For the text-containing cell, return its midpoint in [x, y] coordinate format. 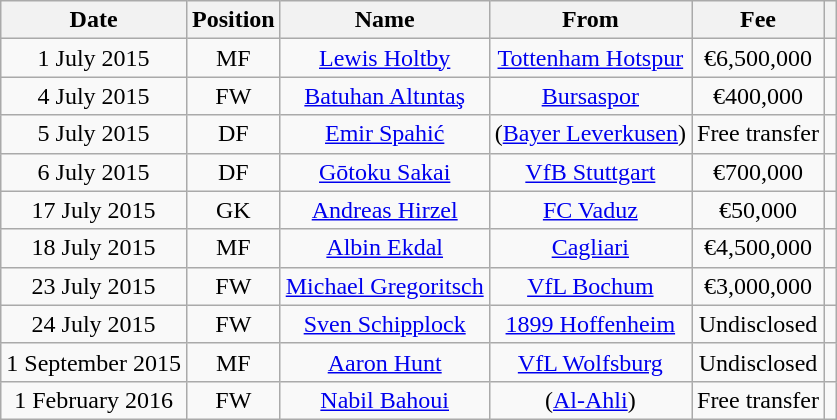
Position [233, 20]
€400,000 [758, 96]
Name [384, 20]
1 July 2015 [94, 58]
5 July 2015 [94, 134]
Tottenham Hotspur [590, 58]
1 September 2015 [94, 362]
23 July 2015 [94, 286]
VfL Wolfsburg [590, 362]
VfB Stuttgart [590, 172]
24 July 2015 [94, 324]
4 July 2015 [94, 96]
Date [94, 20]
€50,000 [758, 210]
GK [233, 210]
1 February 2016 [94, 400]
Fee [758, 20]
Emir Spahić [384, 134]
Albin Ekdal [384, 248]
Gōtoku Sakai [384, 172]
6 July 2015 [94, 172]
Sven Schipplock [384, 324]
VfL Bochum [590, 286]
€3,000,000 [758, 286]
17 July 2015 [94, 210]
(Al-Ahli) [590, 400]
Batuhan Altıntaş [384, 96]
18 July 2015 [94, 248]
Aaron Hunt [384, 362]
(Bayer Leverkusen) [590, 134]
From [590, 20]
Michael Gregoritsch [384, 286]
Bursaspor [590, 96]
€4,500,000 [758, 248]
€6,500,000 [758, 58]
Andreas Hirzel [384, 210]
€700,000 [758, 172]
Cagliari [590, 248]
FC Vaduz [590, 210]
1899 Hoffenheim [590, 324]
Lewis Holtby [384, 58]
Nabil Bahoui [384, 400]
